Capture the cell that displays the provided text and extract its [x, y] central coordinate. 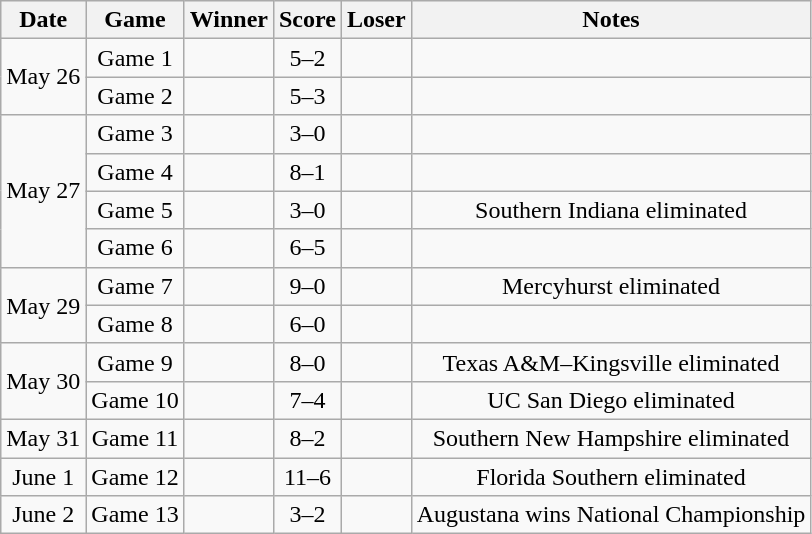
5–2 [307, 58]
6–0 [307, 324]
6–5 [307, 248]
5–3 [307, 96]
Loser [376, 20]
7–4 [307, 400]
Game 12 [135, 477]
8–2 [307, 438]
Game 5 [135, 210]
Texas A&M–Kingsville eliminated [611, 362]
Game 2 [135, 96]
Southern Indiana eliminated [611, 210]
9–0 [307, 286]
Notes [611, 20]
Score [307, 20]
Augustana wins National Championship [611, 515]
8–1 [307, 172]
May 30 [44, 381]
May 27 [44, 191]
11–6 [307, 477]
May 29 [44, 305]
3–2 [307, 515]
June 2 [44, 515]
Game 1 [135, 58]
Game 4 [135, 172]
8–0 [307, 362]
Game 3 [135, 134]
Game 9 [135, 362]
Southern New Hampshire eliminated [611, 438]
Game 10 [135, 400]
Date [44, 20]
Florida Southern eliminated [611, 477]
Game 6 [135, 248]
Winner [228, 20]
Game [135, 20]
June 1 [44, 477]
Game 7 [135, 286]
Game 13 [135, 515]
Game 8 [135, 324]
May 26 [44, 77]
UC San Diego eliminated [611, 400]
Game 11 [135, 438]
May 31 [44, 438]
Mercyhurst eliminated [611, 286]
